Determine the [x, y] coordinate at the center of the cell enclosing the given text.  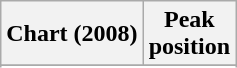
Chart (2008) [72, 34]
Peakposition [189, 34]
